Extract the (X, Y) coordinate from the center of the cell holding the provided text.  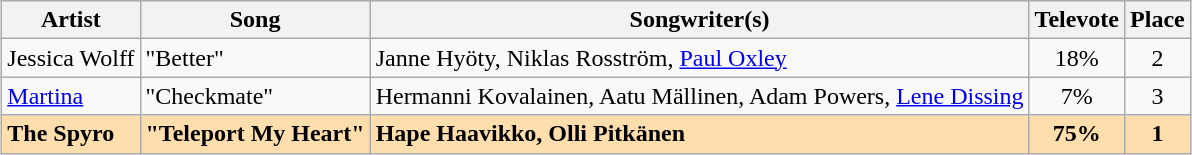
2 (1158, 58)
Janne Hyöty, Niklas Rosström, Paul Oxley (700, 58)
1 (1158, 134)
"Better" (255, 58)
Jessica Wolff (71, 58)
The Spyro (71, 134)
3 (1158, 96)
75% (1076, 134)
7% (1076, 96)
18% (1076, 58)
Hape Haavikko, Olli Pitkänen (700, 134)
Artist (71, 20)
"Checkmate" (255, 96)
Hermanni Kovalainen, Aatu Mällinen, Adam Powers, Lene Dissing (700, 96)
Place (1158, 20)
Televote (1076, 20)
"Teleport My Heart" (255, 134)
Martina (71, 96)
Song (255, 20)
Songwriter(s) (700, 20)
